From the cell containing the given text, extract its center point as [X, Y] coordinate. 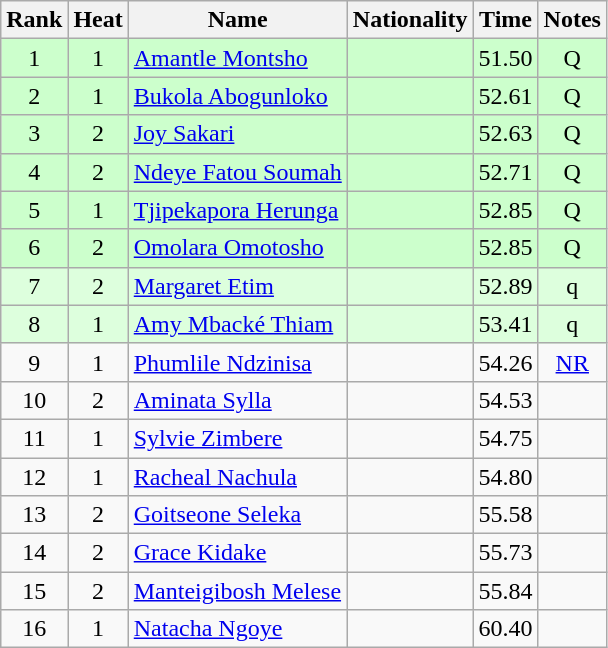
Racheal Nachula [238, 477]
7 [34, 286]
Name [238, 20]
60.40 [506, 629]
Joy Sakari [238, 134]
54.26 [506, 362]
Rank [34, 20]
Amy Mbacké Thiam [238, 324]
Time [506, 20]
52.63 [506, 134]
54.75 [506, 438]
4 [34, 172]
13 [34, 515]
Manteigibosh Melese [238, 591]
10 [34, 400]
Grace Kidake [238, 553]
54.80 [506, 477]
3 [34, 134]
Amantle Montsho [238, 58]
Ndeye Fatou Soumah [238, 172]
Phumlile Ndzinisa [238, 362]
Margaret Etim [238, 286]
9 [34, 362]
16 [34, 629]
Sylvie Zimbere [238, 438]
5 [34, 210]
Notes [572, 20]
Goitseone Seleka [238, 515]
52.71 [506, 172]
53.41 [506, 324]
NR [572, 362]
52.61 [506, 96]
Nationality [410, 20]
Omolara Omotosho [238, 248]
55.73 [506, 553]
Heat [98, 20]
11 [34, 438]
54.53 [506, 400]
Tjipekapora Herunga [238, 210]
12 [34, 477]
Aminata Sylla [238, 400]
52.89 [506, 286]
6 [34, 248]
15 [34, 591]
8 [34, 324]
14 [34, 553]
55.58 [506, 515]
51.50 [506, 58]
Bukola Abogunloko [238, 96]
55.84 [506, 591]
Natacha Ngoye [238, 629]
